Locate the cell with the specified text and output its [x, y] center coordinate. 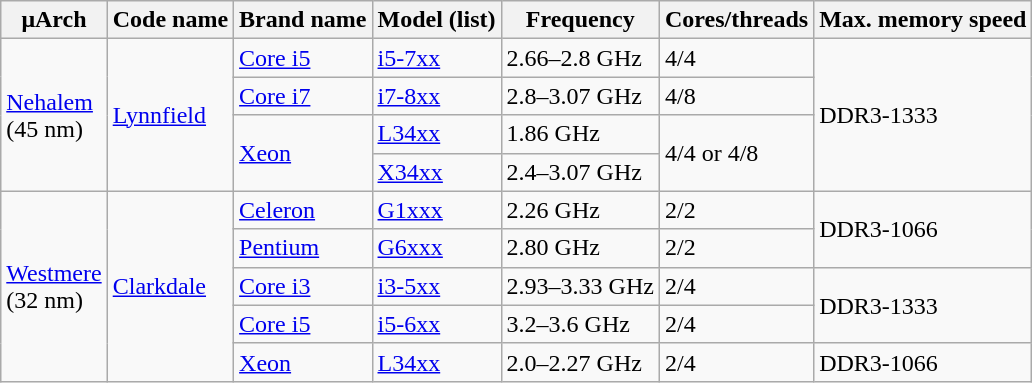
Brand name [303, 20]
3.2–3.6 GHz [580, 324]
2.4–3.07 GHz [580, 172]
4/4 [736, 58]
G6xxx [436, 248]
Core i7 [303, 96]
1.86 GHz [580, 134]
G1xxx [436, 210]
2.93–3.33 GHz [580, 286]
Frequency [580, 20]
i7-8xx [436, 96]
X34xx [436, 172]
Westmere(32 nm) [54, 286]
μArch [54, 20]
4/8 [736, 96]
i3-5xx [436, 286]
2.8–3.07 GHz [580, 96]
Code name [170, 20]
2.0–2.27 GHz [580, 362]
Max. memory speed [923, 20]
Celeron [303, 210]
2.26 GHz [580, 210]
Pentium [303, 248]
4/4 or 4/8 [736, 153]
i5-7xx [436, 58]
Model (list) [436, 20]
Clarkdale [170, 286]
Cores/threads [736, 20]
2.66–2.8 GHz [580, 58]
Nehalem(45 nm) [54, 115]
Core i3 [303, 286]
2.80 GHz [580, 248]
i5-6xx [436, 324]
Lynnfield [170, 115]
